For the text-containing cell, return its midpoint in [X, Y] coordinate format. 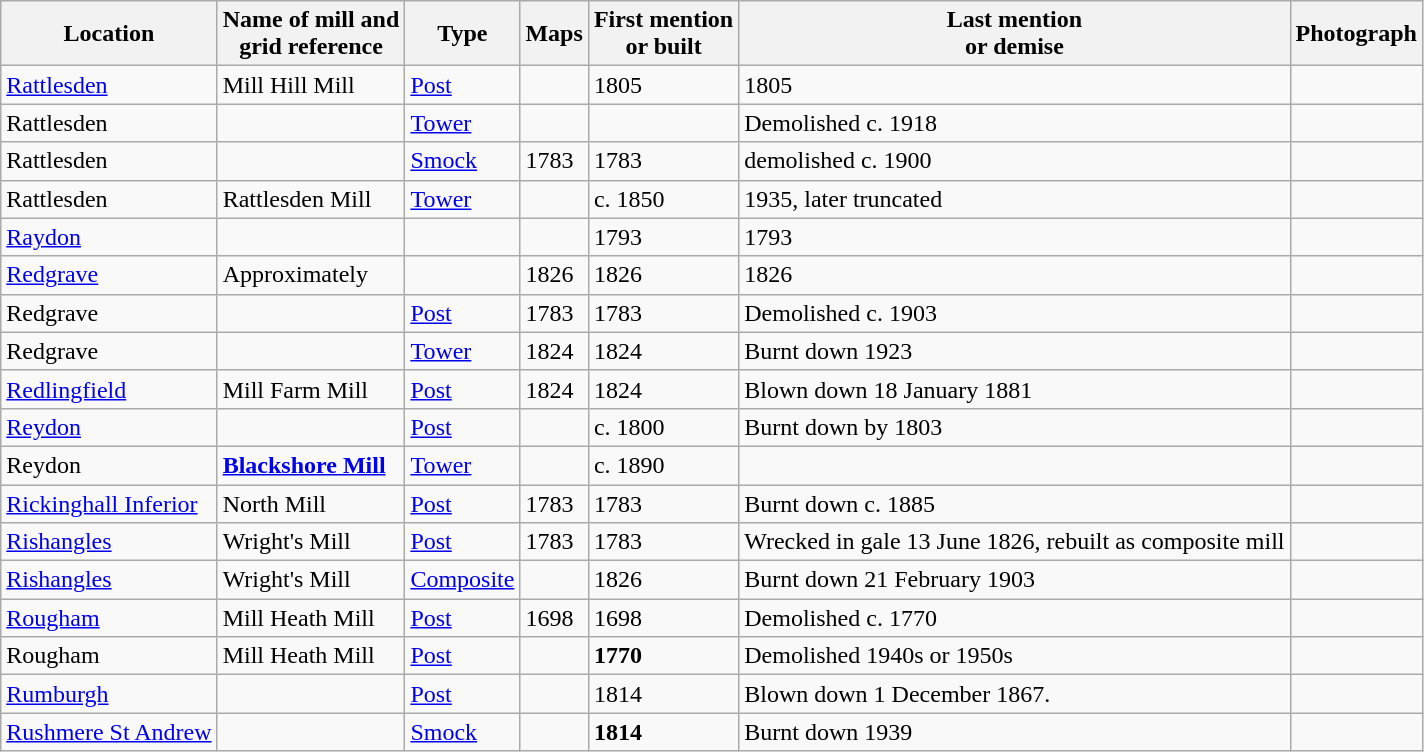
1770 [663, 656]
Location [109, 34]
demolished c. 1900 [1014, 161]
Last mention or demise [1014, 34]
Rumburgh [109, 694]
Rickinghall Inferior [109, 503]
c. 1800 [663, 427]
Photograph [1356, 34]
Demolished c. 1918 [1014, 123]
Mill Farm Mill [311, 389]
1935, later truncated [1014, 199]
Raydon [109, 237]
Burnt down 1923 [1014, 351]
Approximately [311, 275]
Type [462, 34]
Maps [554, 34]
Burnt down c. 1885 [1014, 503]
Demolished c. 1770 [1014, 618]
Demolished 1940s or 1950s [1014, 656]
North Mill [311, 503]
First mentionor built [663, 34]
Burnt down by 1803 [1014, 427]
Name of mill andgrid reference [311, 34]
Blown down 18 January 1881 [1014, 389]
Rushmere St Andrew [109, 732]
Burnt down 21 February 1903 [1014, 580]
Rattlesden Mill [311, 199]
Wrecked in gale 13 June 1826, rebuilt as composite mill [1014, 542]
Blown down 1 December 1867. [1014, 694]
c. 1890 [663, 465]
Redlingfield [109, 389]
Burnt down 1939 [1014, 732]
Blackshore Mill [311, 465]
Demolished c. 1903 [1014, 313]
Mill Hill Mill [311, 85]
Composite [462, 580]
c. 1850 [663, 199]
